Return the [X, Y] coordinate for the center point of the cell that contains the specified text.  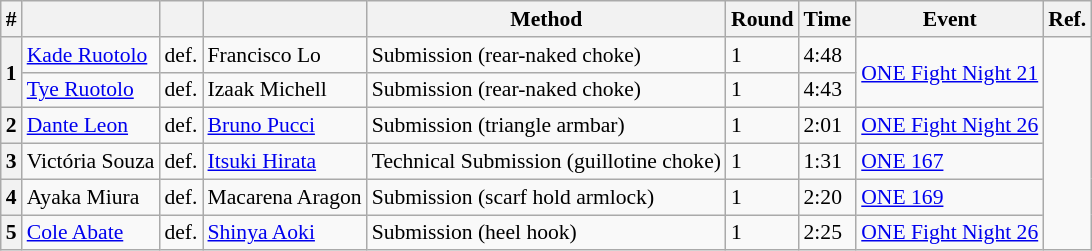
Ayaka Miura [91, 197]
# [12, 19]
2:01 [828, 126]
Itsuki Hirata [284, 162]
Dante Leon [91, 126]
Izaak Michell [284, 90]
5 [12, 233]
2 [12, 126]
Ref. [1067, 19]
Submission (triangle armbar) [546, 126]
4:43 [828, 90]
Time [828, 19]
Technical Submission (guillotine choke) [546, 162]
Francisco Lo [284, 55]
4 [12, 197]
Submission (heel hook) [546, 233]
Shinya Aoki [284, 233]
Bruno Pucci [284, 126]
ONE 167 [950, 162]
Method [546, 19]
Submission (scarf hold armlock) [546, 197]
Victória Souza [91, 162]
1:31 [828, 162]
Round [762, 19]
ONE 169 [950, 197]
2:25 [828, 233]
4:48 [828, 55]
3 [12, 162]
ONE Fight Night 21 [950, 72]
Macarena Aragon [284, 197]
Cole Abate [91, 233]
2:20 [828, 197]
Kade Ruotolo [91, 55]
Tye Ruotolo [91, 90]
Event [950, 19]
